For the text-containing cell, return its midpoint in (x, y) coordinate format. 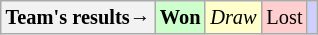
Lost (284, 17)
Draw (233, 17)
Team's results→ (78, 17)
Won (180, 17)
